Return the (x, y) coordinate for the center point of the cell that contains the specified text.  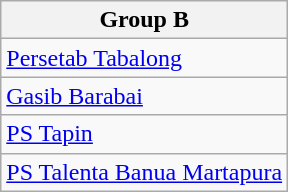
Group B (144, 20)
Gasib Barabai (144, 96)
Persetab Tabalong (144, 58)
PS Talenta Banua Martapura (144, 172)
PS Tapin (144, 134)
